Detect which cell encompasses the target text, then output its (X, Y) center coordinate. 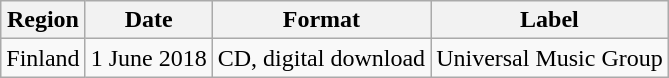
CD, digital download (321, 58)
1 June 2018 (148, 58)
Finland (43, 58)
Label (550, 20)
Format (321, 20)
Date (148, 20)
Universal Music Group (550, 58)
Region (43, 20)
